Find where the given text appears and provide that cell's center as [X, Y] coordinate. 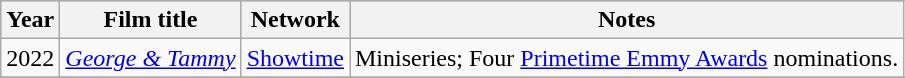
Network [295, 20]
Year [30, 20]
George & Tammy [150, 58]
2022 [30, 58]
Miniseries; Four Primetime Emmy Awards nominations. [627, 58]
Film title [150, 20]
Showtime [295, 58]
Notes [627, 20]
